Return [X, Y] of the center of cell containing provided text 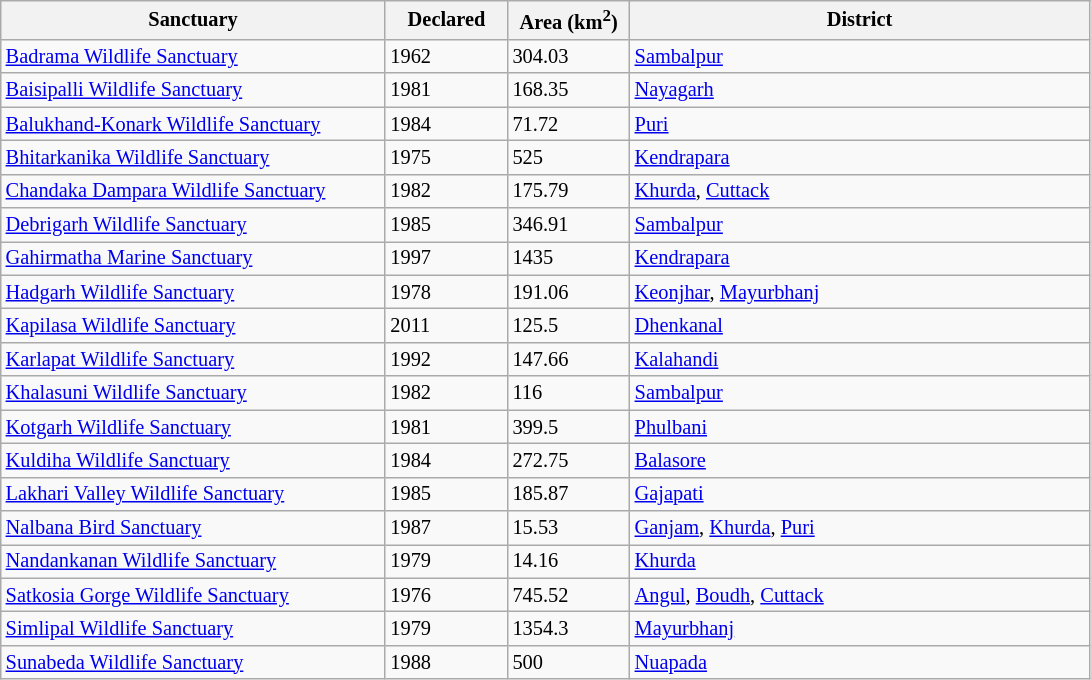
1354.3 [569, 628]
Karlapat Wildlife Sanctuary [194, 359]
185.87 [569, 494]
Satkosia Gorge Wildlife Sanctuary [194, 595]
147.66 [569, 359]
1997 [446, 258]
1988 [446, 662]
Keonjhar, Mayurbhanj [860, 292]
Gajapati [860, 494]
Balukhand-Konark Wildlife Sanctuary [194, 124]
272.75 [569, 460]
2011 [446, 326]
Baisipalli Wildlife Sanctuary [194, 90]
500 [569, 662]
District [860, 20]
Sunabeda Wildlife Sanctuary [194, 662]
Hadgarh Wildlife Sanctuary [194, 292]
1975 [446, 157]
Gahirmatha Marine Sanctuary [194, 258]
Lakhari Valley Wildlife Sanctuary [194, 494]
191.06 [569, 292]
Badrama Wildlife Sanctuary [194, 56]
Puri [860, 124]
1978 [446, 292]
Dhenkanal [860, 326]
Declared [446, 20]
175.79 [569, 191]
116 [569, 393]
Mayurbhanj [860, 628]
Nandankanan Wildlife Sanctuary [194, 561]
71.72 [569, 124]
399.5 [569, 427]
Chandaka Dampara Wildlife Sanctuary [194, 191]
Debrigarh Wildlife Sanctuary [194, 225]
Bhitarkanika Wildlife Sanctuary [194, 157]
Ganjam, Khurda, Puri [860, 527]
Area (km2) [569, 20]
Kotgarh Wildlife Sanctuary [194, 427]
Sanctuary [194, 20]
Angul, Boudh, Cuttack [860, 595]
745.52 [569, 595]
168.35 [569, 90]
1992 [446, 359]
125.5 [569, 326]
1435 [569, 258]
14.16 [569, 561]
Nuapada [860, 662]
346.91 [569, 225]
525 [569, 157]
1987 [446, 527]
Simlipal Wildlife Sanctuary [194, 628]
Nayagarh [860, 90]
Balasore [860, 460]
Khurda, Cuttack [860, 191]
304.03 [569, 56]
1962 [446, 56]
Phulbani [860, 427]
Nalbana Bird Sanctuary [194, 527]
15.53 [569, 527]
Kuldiha Wildlife Sanctuary [194, 460]
Kapilasa Wildlife Sanctuary [194, 326]
1976 [446, 595]
Khurda [860, 561]
Khalasuni Wildlife Sanctuary [194, 393]
Kalahandi [860, 359]
